Scan for the cell matching the given text and deliver its (X, Y) coordinate at center. 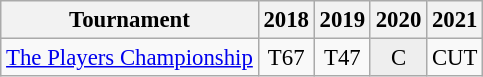
T47 (342, 58)
2019 (342, 20)
The Players Championship (130, 58)
C (398, 58)
2020 (398, 20)
Tournament (130, 20)
T67 (286, 58)
2018 (286, 20)
CUT (455, 58)
2021 (455, 20)
